Search for the cell housing the specified text and yield its (X, Y) center coordinate. 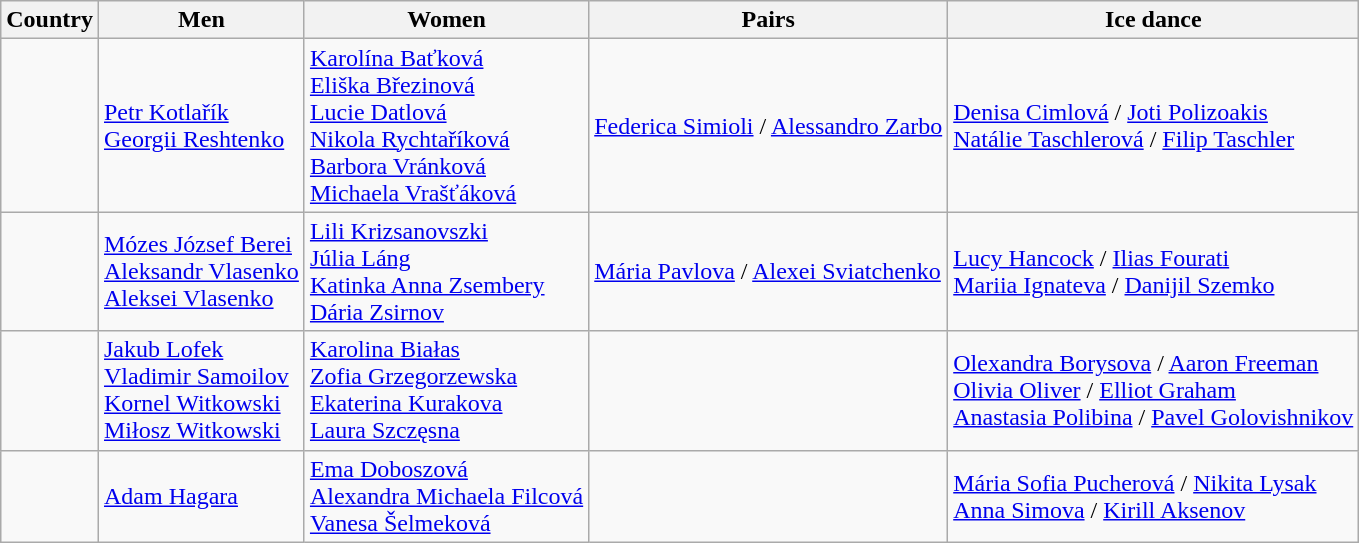
Karolína Baťková Eliška Březinová Lucie Datlová Nikola Rychtaříková Barbora Vránková Michaela Vrašťáková (446, 126)
Ice dance (1154, 20)
Olexandra Borysova / Aaron Freeman Olivia Oliver / Elliot Graham Anastasia Polibina / Pavel Golovishnikov (1154, 390)
Denisa Cimlová / Joti Polizoakis Natálie Taschlerová / Filip Taschler (1154, 126)
Country (50, 20)
Jakub Lofek Vladimir Samoilov Kornel Witkowski Miłosz Witkowski (201, 390)
Women (446, 20)
Pairs (768, 20)
Men (201, 20)
Ema Doboszová Alexandra Michaela Filcová Vanesa Šelmeková (446, 496)
Lucy Hancock / Ilias Fourati Mariia Ignateva / Danijil Szemko (1154, 272)
Karolina Białas Zofia Grzegorzewska Ekaterina Kurakova Laura Szczęsna (446, 390)
Federica Simioli / Alessandro Zarbo (768, 126)
Mária Sofia Pucherová / Nikita Lysak Anna Simova / Kirill Aksenov (1154, 496)
Mózes József Berei Aleksandr Vlasenko Aleksei Vlasenko (201, 272)
Petr Kotlařík Georgii Reshtenko (201, 126)
Adam Hagara (201, 496)
Mária Pavlova / Alexei Sviatchenko (768, 272)
Lili Krizsanovszki Júlia Láng Katinka Anna Zsembery Dária Zsirnov (446, 272)
